For the text-containing cell, return its midpoint in [x, y] coordinate format. 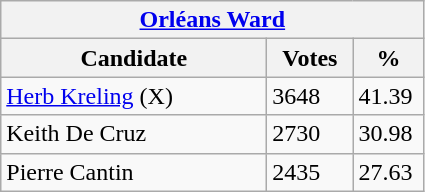
% [388, 58]
41.39 [388, 96]
Candidate [134, 58]
2730 [310, 134]
30.98 [388, 134]
Votes [310, 58]
27.63 [388, 172]
Keith De Cruz [134, 134]
Orléans Ward [212, 20]
Herb Kreling (X) [134, 96]
Pierre Cantin [134, 172]
3648 [310, 96]
2435 [310, 172]
